Return [x, y] of the center of cell containing provided text 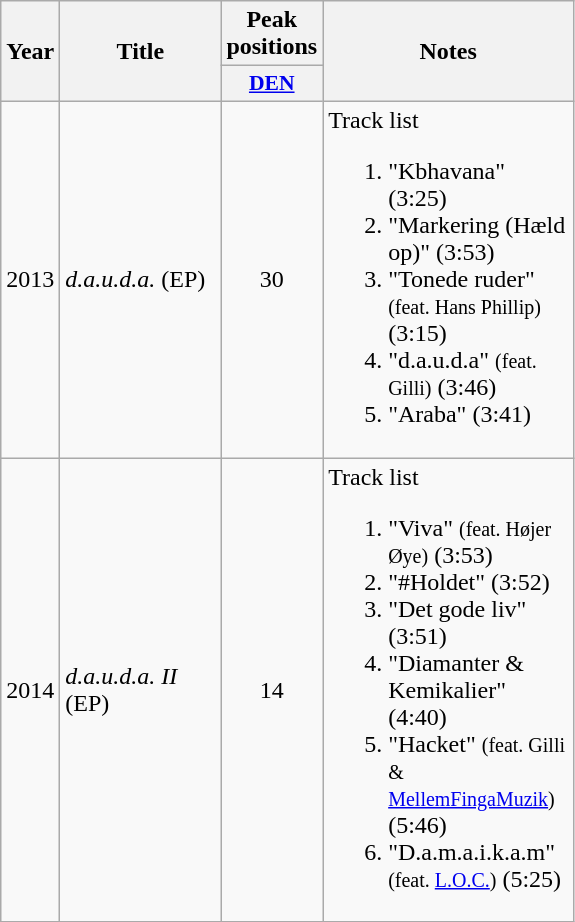
2013 [30, 279]
Track list"Kbhavana" (3:25)"Markering (Hæld op)" (3:53)"Tonede ruder" (feat. Hans Phillip) (3:15)"d.a.u.d.a" (feat. Gilli) (3:46)"Araba" (3:41) [448, 279]
Notes [448, 52]
30 [272, 279]
14 [272, 690]
d.a.u.d.a. (EP) [140, 279]
2014 [30, 690]
d.a.u.d.a. II (EP) [140, 690]
Year [30, 52]
Title [140, 52]
Peak positions [272, 34]
DEN [272, 84]
